Scan for the cell matching the given text and deliver its (x, y) coordinate at center. 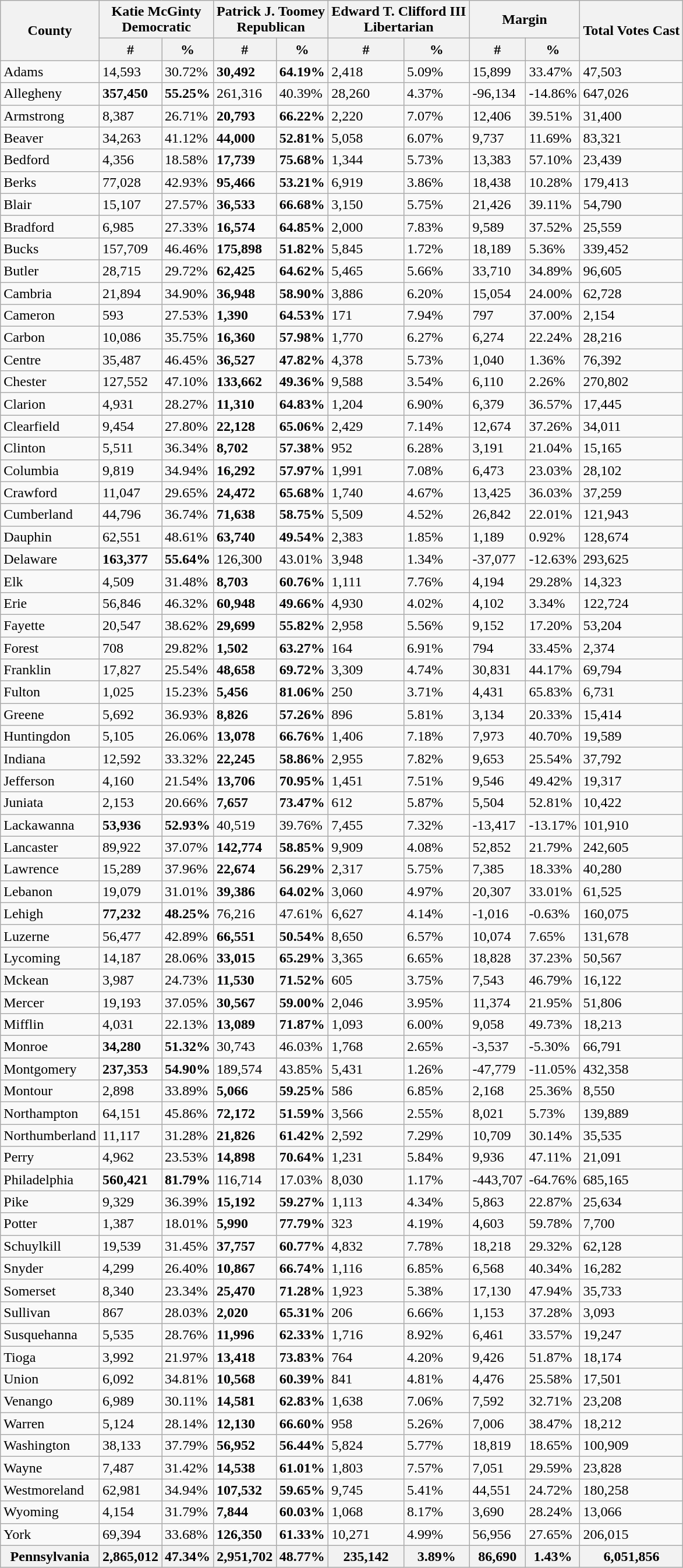
685,165 (631, 1180)
4.19% (436, 1224)
24,472 (245, 493)
Monroe (50, 1047)
6.27% (436, 338)
Clarion (50, 404)
5,511 (130, 448)
Cumberland (50, 515)
37,792 (631, 759)
21,426 (497, 204)
35.75% (187, 338)
12,674 (497, 426)
2.65% (436, 1047)
65.68% (302, 493)
Somerset (50, 1290)
96,605 (631, 271)
4.74% (436, 670)
10,271 (366, 1534)
48.61% (187, 537)
3.34% (553, 603)
43.01% (302, 559)
30,567 (245, 1002)
44,000 (245, 138)
19,079 (130, 891)
952 (366, 448)
Lackawanna (50, 825)
8,826 (245, 714)
12,130 (245, 1424)
5,504 (497, 803)
51.32% (187, 1047)
21,091 (631, 1158)
66,791 (631, 1047)
48,658 (245, 670)
52.93% (187, 825)
46.79% (553, 980)
17,739 (245, 160)
27.80% (187, 426)
6.91% (436, 648)
34.81% (187, 1379)
58.85% (302, 847)
1,344 (366, 160)
4,603 (497, 1224)
Total Votes Cast (631, 30)
206 (366, 1312)
8,550 (631, 1091)
7.51% (436, 781)
Edward T. Clifford IIILibertarian (399, 20)
126,300 (245, 559)
Northumberland (50, 1135)
57.98% (302, 338)
605 (366, 980)
Clearfield (50, 426)
21,894 (130, 293)
2,429 (366, 426)
62,981 (130, 1490)
36.03% (553, 493)
3,309 (366, 670)
7,700 (631, 1224)
8,650 (366, 936)
Armstrong (50, 116)
59.65% (302, 1490)
15,899 (497, 72)
958 (366, 1424)
29.72% (187, 271)
21.95% (553, 1002)
Snyder (50, 1268)
6,568 (497, 1268)
Franklin (50, 670)
7.82% (436, 759)
53,204 (631, 625)
15,414 (631, 714)
2,865,012 (130, 1556)
29.28% (553, 581)
37.23% (553, 958)
6.07% (436, 138)
39.51% (553, 116)
6.65% (436, 958)
4.99% (436, 1534)
10,422 (631, 803)
-443,707 (497, 1180)
28,260 (366, 94)
179,413 (631, 182)
43.85% (302, 1069)
14,581 (245, 1401)
4.81% (436, 1379)
13,706 (245, 781)
70.64% (302, 1158)
Warren (50, 1424)
180,258 (631, 1490)
Bucks (50, 249)
19,247 (631, 1335)
16,360 (245, 338)
42.93% (187, 182)
1,113 (366, 1202)
Patrick J. ToomeyRepublican (271, 20)
586 (366, 1091)
100,909 (631, 1446)
15,107 (130, 204)
2,418 (366, 72)
3,150 (366, 204)
Lancaster (50, 847)
163,377 (130, 559)
1,068 (366, 1512)
3.89% (436, 1556)
1,040 (497, 360)
2,951,702 (245, 1556)
6.20% (436, 293)
56.44% (302, 1446)
25,559 (631, 226)
64,151 (130, 1113)
4.34% (436, 1202)
62.83% (302, 1401)
46.45% (187, 360)
7,973 (497, 737)
Berks (50, 182)
47.61% (302, 914)
55.82% (302, 625)
37,757 (245, 1246)
36,527 (245, 360)
6.28% (436, 448)
4.14% (436, 914)
15,289 (130, 869)
10,086 (130, 338)
71.87% (302, 1025)
28.14% (187, 1424)
Columbia (50, 470)
25,470 (245, 1290)
6.00% (436, 1025)
1,768 (366, 1047)
22,674 (245, 869)
2,168 (497, 1091)
Elk (50, 581)
33,710 (497, 271)
81.79% (187, 1180)
189,574 (245, 1069)
9,152 (497, 625)
7.65% (553, 936)
28.03% (187, 1312)
77.79% (302, 1224)
9,653 (497, 759)
40.70% (553, 737)
3,060 (366, 891)
5,990 (245, 1224)
Chester (50, 382)
Washington (50, 1446)
37.96% (187, 869)
15.23% (187, 692)
30,743 (245, 1047)
48.77% (302, 1556)
59.27% (302, 1202)
7.18% (436, 737)
7.07% (436, 116)
Fayette (50, 625)
Montgomery (50, 1069)
57.26% (302, 714)
13,418 (245, 1357)
8,340 (130, 1290)
33.01% (553, 891)
1,231 (366, 1158)
133,662 (245, 382)
3,948 (366, 559)
3.86% (436, 182)
339,452 (631, 249)
31.79% (187, 1512)
5,456 (245, 692)
142,774 (245, 847)
14,593 (130, 72)
8.92% (436, 1335)
65.83% (553, 692)
6,989 (130, 1401)
81.06% (302, 692)
9,819 (130, 470)
21.97% (187, 1357)
75.68% (302, 160)
16,292 (245, 470)
9,737 (497, 138)
56,846 (130, 603)
4.02% (436, 603)
34.90% (187, 293)
12,592 (130, 759)
38.47% (553, 1424)
45.86% (187, 1113)
-5.30% (553, 1047)
1,390 (245, 316)
9,058 (497, 1025)
4,930 (366, 603)
7,385 (497, 869)
18,438 (497, 182)
51.82% (302, 249)
18,819 (497, 1446)
Crawford (50, 493)
24.00% (553, 293)
1,189 (497, 537)
63,740 (245, 537)
1,204 (366, 404)
8.17% (436, 1512)
-12.63% (553, 559)
49.54% (302, 537)
64.62% (302, 271)
18.58% (187, 160)
64.53% (302, 316)
57.10% (553, 160)
4,194 (497, 581)
9,426 (497, 1357)
1.17% (436, 1180)
3,365 (366, 958)
30.72% (187, 72)
62,728 (631, 293)
22,128 (245, 426)
37,259 (631, 493)
Venango (50, 1401)
11,047 (130, 493)
95,466 (245, 182)
25.36% (553, 1091)
56.29% (302, 869)
28,102 (631, 470)
55.64% (187, 559)
Blair (50, 204)
66,551 (245, 936)
4,160 (130, 781)
31.28% (187, 1135)
23.03% (553, 470)
66.68% (302, 204)
Westmoreland (50, 1490)
27.53% (187, 316)
29.82% (187, 648)
Wyoming (50, 1512)
131,678 (631, 936)
4,356 (130, 160)
4,832 (366, 1246)
32.71% (553, 1401)
60.39% (302, 1379)
17,445 (631, 404)
560,421 (130, 1180)
Katie McGintyDemocratic (156, 20)
8,030 (366, 1180)
35,487 (130, 360)
31.01% (187, 891)
56,956 (497, 1534)
Juniata (50, 803)
Indiana (50, 759)
6,919 (366, 182)
708 (130, 648)
Mifflin (50, 1025)
35,535 (631, 1135)
1.43% (553, 1556)
4,102 (497, 603)
60.03% (302, 1512)
8,387 (130, 116)
47.94% (553, 1290)
28.24% (553, 1512)
1,387 (130, 1224)
4,154 (130, 1512)
3,191 (497, 448)
62.33% (302, 1335)
44,796 (130, 515)
60.76% (302, 581)
76,392 (631, 360)
2,374 (631, 648)
237,353 (130, 1069)
36.93% (187, 714)
11,117 (130, 1135)
6.90% (436, 404)
7.06% (436, 1401)
19,317 (631, 781)
-64.76% (553, 1180)
5.09% (436, 72)
34.89% (553, 271)
15,165 (631, 448)
Huntingdon (50, 737)
22,245 (245, 759)
18.33% (553, 869)
13,425 (497, 493)
2,020 (245, 1312)
64.85% (302, 226)
21.79% (553, 847)
-37,077 (497, 559)
36.57% (553, 404)
6,985 (130, 226)
9,329 (130, 1202)
30.14% (553, 1135)
54,790 (631, 204)
432,358 (631, 1069)
2,383 (366, 537)
27.57% (187, 204)
66.74% (302, 1268)
5.26% (436, 1424)
7.29% (436, 1135)
8,021 (497, 1113)
Union (50, 1379)
4,931 (130, 404)
7.94% (436, 316)
13,078 (245, 737)
42.89% (187, 936)
29.65% (187, 493)
51,806 (631, 1002)
3,886 (366, 293)
29.59% (553, 1468)
46.32% (187, 603)
59.78% (553, 1224)
Beaver (50, 138)
5,863 (497, 1202)
37.00% (553, 316)
2,000 (366, 226)
7.76% (436, 581)
7,543 (497, 980)
3,566 (366, 1113)
89,922 (130, 847)
5.84% (436, 1158)
Pike (50, 1202)
7,592 (497, 1401)
9,588 (366, 382)
4,378 (366, 360)
2,153 (130, 803)
24.73% (187, 980)
33.45% (553, 648)
Centre (50, 360)
1,991 (366, 470)
1,923 (366, 1290)
37.07% (187, 847)
1,502 (245, 648)
Delaware (50, 559)
9,745 (366, 1490)
16,282 (631, 1268)
65.31% (302, 1312)
86,690 (497, 1556)
22.24% (553, 338)
31.48% (187, 581)
1,638 (366, 1401)
60,948 (245, 603)
6,379 (497, 404)
34,011 (631, 426)
764 (366, 1357)
841 (366, 1379)
5.56% (436, 625)
206,015 (631, 1534)
9,909 (366, 847)
47.10% (187, 382)
49.42% (553, 781)
56,952 (245, 1446)
53,936 (130, 825)
7,657 (245, 803)
66.60% (302, 1424)
4.67% (436, 493)
5,535 (130, 1335)
Cambria (50, 293)
593 (130, 316)
1.85% (436, 537)
47.11% (553, 1158)
33.89% (187, 1091)
5.87% (436, 803)
55.25% (187, 94)
7,455 (366, 825)
5.36% (553, 249)
10,074 (497, 936)
71.52% (302, 980)
83,321 (631, 138)
5.38% (436, 1290)
30.11% (187, 1401)
Mercer (50, 1002)
5,105 (130, 737)
5,431 (366, 1069)
Sullivan (50, 1312)
70.95% (302, 781)
1,770 (366, 338)
46.03% (302, 1047)
4.52% (436, 515)
794 (497, 648)
28,715 (130, 271)
18,218 (497, 1246)
60.77% (302, 1246)
71.28% (302, 1290)
896 (366, 714)
17.20% (553, 625)
101,910 (631, 825)
61.33% (302, 1534)
33.47% (553, 72)
3.71% (436, 692)
3,690 (497, 1512)
38.62% (187, 625)
10,709 (497, 1135)
Susquehanna (50, 1335)
2.55% (436, 1113)
9,454 (130, 426)
18,828 (497, 958)
47.34% (187, 1556)
27.33% (187, 226)
62,551 (130, 537)
47.82% (302, 360)
1,716 (366, 1335)
44,551 (497, 1490)
6,461 (497, 1335)
18,189 (497, 249)
26.40% (187, 1268)
14,538 (245, 1468)
Lebanon (50, 891)
40,519 (245, 825)
18,212 (631, 1424)
36.39% (187, 1202)
5,824 (366, 1446)
21.54% (187, 781)
69,394 (130, 1534)
28,216 (631, 338)
22.01% (553, 515)
61.42% (302, 1135)
122,724 (631, 603)
19,589 (631, 737)
6,092 (130, 1379)
6,731 (631, 692)
171 (366, 316)
65.06% (302, 426)
116,714 (245, 1180)
2,592 (366, 1135)
1,451 (366, 781)
4.37% (436, 94)
3,992 (130, 1357)
62,425 (245, 271)
0.92% (553, 537)
261,316 (245, 94)
39,386 (245, 891)
9,936 (497, 1158)
39.76% (302, 825)
5,845 (366, 249)
Bradford (50, 226)
5,058 (366, 138)
-3,537 (497, 1047)
20,547 (130, 625)
3,093 (631, 1312)
26.71% (187, 116)
69.72% (302, 670)
357,450 (130, 94)
Fulton (50, 692)
40,280 (631, 869)
33.57% (553, 1335)
33.68% (187, 1534)
139,889 (631, 1113)
36,948 (245, 293)
612 (366, 803)
57.97% (302, 470)
-13.17% (553, 825)
6.66% (436, 1312)
7.32% (436, 825)
24.72% (553, 1490)
5.81% (436, 714)
Jefferson (50, 781)
7.08% (436, 470)
16,574 (245, 226)
4,476 (497, 1379)
York (50, 1534)
20,307 (497, 891)
34,280 (130, 1047)
235,142 (366, 1556)
29,699 (245, 625)
33.32% (187, 759)
Philadelphia (50, 1180)
Northampton (50, 1113)
61,525 (631, 891)
2,898 (130, 1091)
8,703 (245, 581)
19,193 (130, 1002)
5,066 (245, 1091)
647,026 (631, 94)
6,274 (497, 338)
323 (366, 1224)
40.34% (553, 1268)
Greene (50, 714)
37.79% (187, 1446)
Tioga (50, 1357)
35,733 (631, 1290)
57.38% (302, 448)
5.77% (436, 1446)
Luzerne (50, 936)
107,532 (245, 1490)
22.87% (553, 1202)
1,116 (366, 1268)
4,031 (130, 1025)
23.53% (187, 1158)
31,400 (631, 116)
797 (497, 316)
3,134 (497, 714)
1,025 (130, 692)
2,955 (366, 759)
53.21% (302, 182)
61.01% (302, 1468)
1,111 (366, 581)
6.57% (436, 936)
23,208 (631, 1401)
18,174 (631, 1357)
47,503 (631, 72)
Wayne (50, 1468)
-11.05% (553, 1069)
11,374 (497, 1002)
2.26% (553, 382)
1,406 (366, 737)
Schuylkill (50, 1246)
13,383 (497, 160)
-14.86% (553, 94)
5.41% (436, 1490)
58.90% (302, 293)
121,943 (631, 515)
64.02% (302, 891)
127,552 (130, 382)
6,473 (497, 470)
26.06% (187, 737)
Perry (50, 1158)
64.83% (302, 404)
3.75% (436, 980)
39.11% (553, 204)
7,006 (497, 1424)
10.28% (553, 182)
49.73% (553, 1025)
250 (366, 692)
Cameron (50, 316)
17,130 (497, 1290)
8,702 (245, 448)
62,128 (631, 1246)
77,028 (130, 182)
10,568 (245, 1379)
17,827 (130, 670)
34,263 (130, 138)
31.45% (187, 1246)
2,958 (366, 625)
1,803 (366, 1468)
3.54% (436, 382)
County (50, 30)
20.33% (553, 714)
20,793 (245, 116)
5,124 (130, 1424)
50.54% (302, 936)
2,317 (366, 869)
36.34% (187, 448)
3.95% (436, 1002)
1.36% (553, 360)
11,530 (245, 980)
3,987 (130, 980)
242,605 (631, 847)
Dauphin (50, 537)
157,709 (130, 249)
12,406 (497, 116)
30,492 (245, 72)
36,533 (245, 204)
20.66% (187, 803)
73.83% (302, 1357)
Adams (50, 72)
-47,779 (497, 1069)
6,110 (497, 382)
1,093 (366, 1025)
65.29% (302, 958)
37.26% (553, 426)
15,054 (497, 293)
5,509 (366, 515)
40.39% (302, 94)
7.14% (436, 426)
16,122 (631, 980)
46.46% (187, 249)
Lawrence (50, 869)
126,350 (245, 1534)
66.22% (302, 116)
4.97% (436, 891)
Pennsylvania (50, 1556)
23,828 (631, 1468)
66.76% (302, 737)
41.12% (187, 138)
4,299 (130, 1268)
59.25% (302, 1091)
-1,016 (497, 914)
11,996 (245, 1335)
17,501 (631, 1379)
17.03% (302, 1180)
14,323 (631, 581)
37.05% (187, 1002)
-13,417 (497, 825)
4.08% (436, 847)
73.47% (302, 803)
18.65% (553, 1446)
5.66% (436, 271)
18.01% (187, 1224)
5,692 (130, 714)
28.27% (187, 404)
63.27% (302, 648)
72,172 (245, 1113)
26,842 (497, 515)
30,831 (497, 670)
6,051,856 (631, 1556)
49.66% (302, 603)
77,232 (130, 914)
1.34% (436, 559)
37.52% (553, 226)
56,477 (130, 936)
48.25% (187, 914)
37.28% (553, 1312)
7,051 (497, 1468)
270,802 (631, 382)
18,213 (631, 1025)
29.32% (553, 1246)
6,627 (366, 914)
15,192 (245, 1202)
128,674 (631, 537)
Margin (525, 20)
64.19% (302, 72)
23.34% (187, 1290)
51.59% (302, 1113)
38,133 (130, 1446)
22.13% (187, 1025)
Montour (50, 1091)
7.78% (436, 1246)
Forest (50, 648)
4.20% (436, 1357)
7,487 (130, 1468)
7,844 (245, 1512)
23,439 (631, 160)
1,740 (366, 493)
58.75% (302, 515)
Butler (50, 271)
4,962 (130, 1158)
54.90% (187, 1069)
Potter (50, 1224)
9,589 (497, 226)
5,465 (366, 271)
2,154 (631, 316)
21,826 (245, 1135)
1.72% (436, 249)
Clinton (50, 448)
50,567 (631, 958)
Allegheny (50, 94)
69,794 (631, 670)
19,539 (130, 1246)
Bedford (50, 160)
51.87% (553, 1357)
-96,134 (497, 94)
13,066 (631, 1512)
9,546 (497, 781)
36.74% (187, 515)
11,310 (245, 404)
58.86% (302, 759)
52,852 (497, 847)
33,015 (245, 958)
164 (366, 648)
2,220 (366, 116)
175,898 (245, 249)
1.26% (436, 1069)
14,898 (245, 1158)
10,867 (245, 1268)
Lehigh (50, 914)
7.83% (436, 226)
27.65% (553, 1534)
4,431 (497, 692)
71,638 (245, 515)
21.04% (553, 448)
2,046 (366, 1002)
-0.63% (553, 914)
11.69% (553, 138)
Carbon (50, 338)
31.42% (187, 1468)
49.36% (302, 382)
1,153 (497, 1312)
160,075 (631, 914)
7.57% (436, 1468)
867 (130, 1312)
4,509 (130, 581)
28.06% (187, 958)
59.00% (302, 1002)
Lycoming (50, 958)
14,187 (130, 958)
293,625 (631, 559)
25.58% (553, 1379)
44.17% (553, 670)
13,089 (245, 1025)
28.76% (187, 1335)
25,634 (631, 1202)
Mckean (50, 980)
Erie (50, 603)
76,216 (245, 914)
